From the cell containing the given text, extract its center point as (x, y) coordinate. 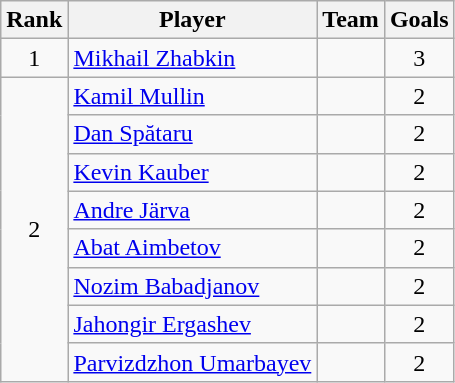
Andre Järva (192, 210)
Jahongir Ergashev (192, 324)
1 (34, 58)
Nozim Babadjanov (192, 286)
Kamil Mullin (192, 96)
Player (192, 20)
Abat Aimbetov (192, 248)
Kevin Kauber (192, 172)
Parvizdzhon Umarbayev (192, 362)
Goals (419, 20)
Team (351, 20)
Rank (34, 20)
Dan Spătaru (192, 134)
Mikhail Zhabkin (192, 58)
3 (419, 58)
